Extract the [X, Y] coordinate from the center of the cell holding the provided text.  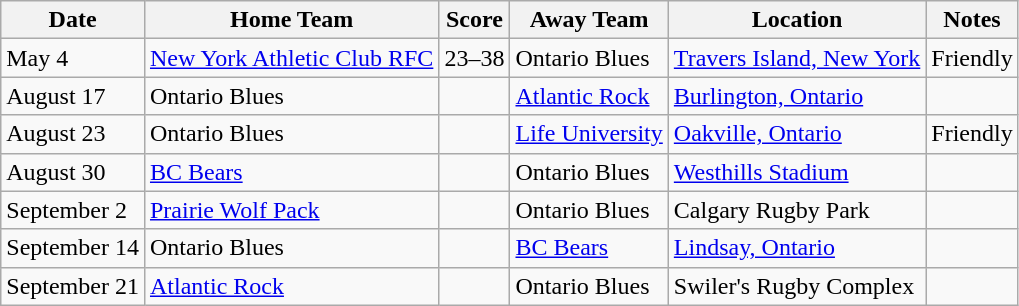
Location [797, 20]
New York Athletic Club RFC [291, 58]
August 23 [73, 134]
September 21 [73, 286]
Score [474, 20]
August 17 [73, 96]
Oakville, Ontario [797, 134]
Westhills Stadium [797, 172]
Date [73, 20]
Travers Island, New York [797, 58]
September 2 [73, 210]
May 4 [73, 58]
Lindsay, Ontario [797, 248]
August 30 [73, 172]
Notes [972, 20]
Away Team [589, 20]
Swiler's Rugby Complex [797, 286]
Calgary Rugby Park [797, 210]
23–38 [474, 58]
Prairie Wolf Pack [291, 210]
Burlington, Ontario [797, 96]
September 14 [73, 248]
Life University [589, 134]
Home Team [291, 20]
